Search for the cell housing the specified text and yield its (x, y) center coordinate. 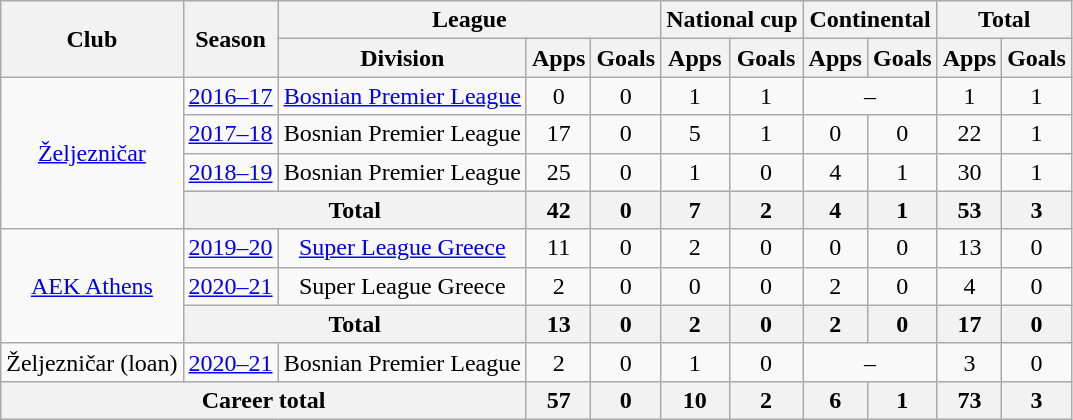
53 (969, 210)
6 (835, 400)
25 (558, 172)
2017–18 (230, 134)
10 (695, 400)
7 (695, 210)
2018–19 (230, 172)
42 (558, 210)
22 (969, 134)
Željezničar (loan) (92, 362)
AEK Athens (92, 286)
Season (230, 39)
2016–17 (230, 96)
Club (92, 39)
Career total (264, 400)
Continental (870, 20)
30 (969, 172)
5 (695, 134)
57 (558, 400)
Division (402, 58)
11 (558, 248)
National cup (732, 20)
73 (969, 400)
League (469, 20)
Željezničar (92, 153)
2019–20 (230, 248)
